Identify which cell holds the provided text, then report its (x, y) central coordinate. 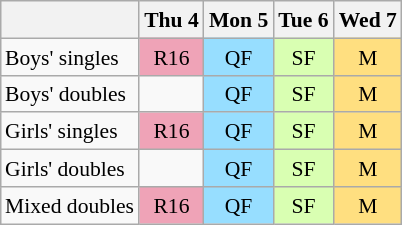
Tue 6 (303, 20)
Boys' doubles (70, 94)
Girls' singles (70, 130)
Thu 4 (172, 20)
Boys' singles (70, 56)
Mon 5 (238, 20)
Girls' doubles (70, 168)
Wed 7 (368, 20)
Mixed doubles (70, 204)
